Search for the cell housing the specified text and yield its (x, y) center coordinate. 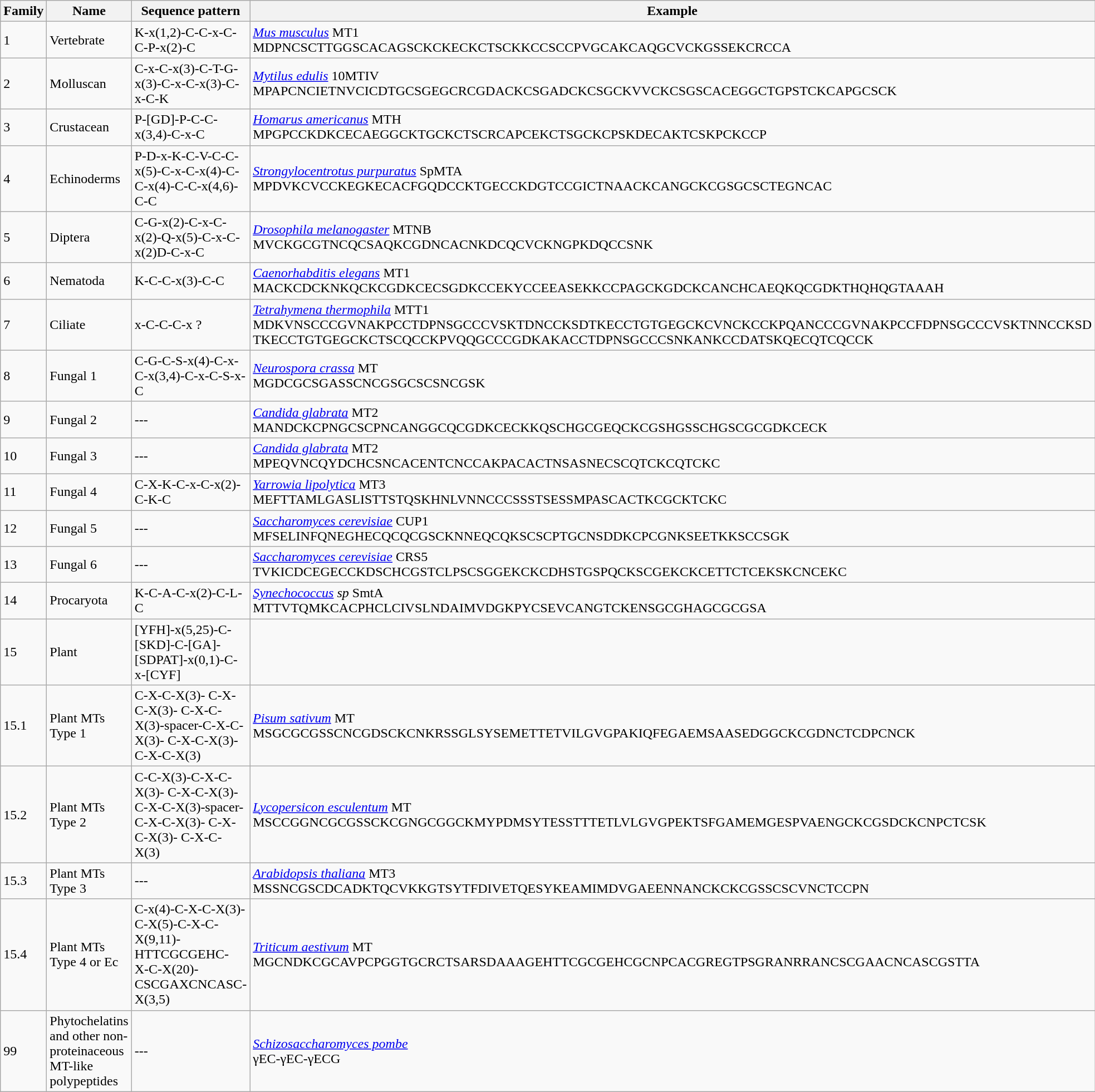
7 (23, 324)
Caenorhabditis elegans MT1 MACKCDCKNKQCKCGDKCECSGDKCCEKYCCEEASEKKCCPAGCKGDCKCANCHCAEQKQCGDKTHQHQGTAAAH (672, 281)
12 (23, 528)
K-C-C-x(3)-C-C (190, 281)
Plant MTs Type 4 or Ec (89, 955)
Plant MTs Type 1 (89, 726)
Lycopersicon esculentum MT MSCCGGNCGCGSSCKCGNGCGGCKMYPDMSYTESSTTTETLVLGVGPEKTSFGAMEMGESPVAENGCKCGSDCKCNPCTCSK (672, 815)
14 (23, 601)
3 (23, 127)
Pisum sativum MT MSGCGCGSSCNCGDSCKCNKRSSGLSYSEMETTETVILGVGPAKIQFEGAEMSAASEDGGCKCGDNCTCDPCNCK (672, 726)
C-x-C-x(3)-C-T-G-x(3)-C-x-C-x(3)-C-x-C-K (190, 83)
13 (23, 564)
4 (23, 178)
15 (23, 652)
8 (23, 376)
Schizosaccharomyces pombe γEC-γEC-γECG (672, 1051)
Fungal 5 (89, 528)
x-C-C-C-x ? (190, 324)
99 (23, 1051)
Diptera (89, 237)
Triticum aestivum MT MGCNDKCGCAVPCPGGTGCRCTSARSDAAAGEHTTCGCGEHCGCNPCACGREGTPSGRANRRANCSCGAACNCASCGSTTA (672, 955)
5 (23, 237)
9 (23, 420)
2 (23, 83)
15.2 (23, 815)
C-G-C-S-x(4)-C-x-C-x(3,4)-C-x-C-S-x-C (190, 376)
Drosophila melanogaster MTNB MVCKGCGTNCQCSAQKCGDNCACNKDCQCVCKNGPKDQCCSNK (672, 237)
Family (23, 11)
P-D-x-K-C-V-C-C-x(5)-C-x-C-x(4)-C-C-x(4)-C-C-x(4,6)-C-C (190, 178)
Crustacean (89, 127)
[YFH]-x(5,25)-C-[SKD]-C-[GA]-[SDPAT]-x(0,1)-C-x-[CYF] (190, 652)
11 (23, 492)
Mytilus edulis 10MTIV MPAPCNCIETNVCICDTGCSGEGCRCGDACKCSGADCKCSGCKVVCKCSGSCACEGGCTGPSTCKCAPGCSCK (672, 83)
Fungal 3 (89, 455)
C-C-X(3)-C-X-C-X(3)- C-X-C-X(3)- C-X-C-X(3)-spacer- C-X-C-X(3)- C-X-C-X(3)- C-X-C-X(3) (190, 815)
Procaryota (89, 601)
K-C-A-C-x(2)-C-L-C (190, 601)
Echinoderms (89, 178)
Yarrowia lipolytica MT3 MEFTTAMLGASLISTTSTQSKHNLVNNCCCSSSTSESSMPASCACTKCGCKTCKC (672, 492)
1 (23, 40)
Saccharomyces cerevisiae CRS5 TVKICDCEGECCKDSCHCGSTCLPSCSGGEKCKCDHSTGSPQCKSCGEKCKCETTCTCEKSKCNCEKC (672, 564)
Homarus americanus MTH MPGPCCKDKCECAEGGCKTGCKCTSCRCAPCEKCTSGCKCPSKDECAKTCSKPCKCCP (672, 127)
Strongylocentrotus purpuratus SpMTA MPDVKCVCCKEGKECACFGQDCCKTGECCKDGTCCGICTNAACKCANGCKCGSGCSCTEGNCAC (672, 178)
10 (23, 455)
Arabidopsis thaliana MT3 MSSNCGSCDCADKTQCVKKGTSYTFDIVETQESYKEAMIMDVGAEENNANCKCKCGSSCSCVNCTCCPN (672, 881)
P-[GD]-P-C-C-x(3,4)-C-x-C (190, 127)
Ciliate (89, 324)
Fungal 2 (89, 420)
15.1 (23, 726)
Plant MTs Type 3 (89, 881)
Phytochelatins and other non-proteinaceous MT-like polypeptides (89, 1051)
Plant (89, 652)
Molluscan (89, 83)
Plant MTs Type 2 (89, 815)
Candida glabrata MT2 MPEQVNCQYDCHCSNCACENTCNCCAKPACACTNSASNECSCQTCKCQTCKC (672, 455)
C-X-C-X(3)- C-X-C-X(3)- C-X-C-X(3)-spacer-C-X-C-X(3)- C-X-C-X(3)- C-X-C-X(3) (190, 726)
C-X-K-C-x-C-x(2)-C-K-C (190, 492)
Candida glabrata MT2 MANDCKCPNGCSCPNCANGGCQCGDKCECKKQSCHGCGEQCKCGSHGSSCHGSCGCGDKCECK (672, 420)
Fungal 4 (89, 492)
Example (672, 11)
Name (89, 11)
Sequence pattern (190, 11)
Fungal 6 (89, 564)
6 (23, 281)
C-x(4)-C-X-C-X(3)-C-X(5)-C-X-C-X(9,11)-HTTCGCGEHC-X-C-X(20)-CSCGAXCNCASC-X(3,5) (190, 955)
Vertebrate (89, 40)
C-G-x(2)-C-x-C-x(2)-Q-x(5)-C-x-C-x(2)D-C-x-C (190, 237)
Nematoda (89, 281)
15.3 (23, 881)
Synechococcus sp SmtA MTTVTQMKCACPHCLCIVSLNDAIMVDGKPYCSEVCANGTCKENSGCGHAGCGCGSA (672, 601)
15.4 (23, 955)
Saccharomyces cerevisiae CUP1 MFSELINFQNEGHECQCQCGSCKNNEQCQKSCSCPTGCNSDDKCPCGNKSEETKKSCCSGK (672, 528)
K-x(1,2)-C-C-x-C-C-P-x(2)-C (190, 40)
Mus musculus MT1 MDPNCSCTTGGSCACAGSCKCKECKCTSCKKCCSCCPVGCAKCAQGCVCKGSSEKCRCCA (672, 40)
Neurospora crassa MT MGDCGCSGASSCNCGSGCSCSNCGSK (672, 376)
Fungal 1 (89, 376)
